For the text-containing cell, return its midpoint in (X, Y) coordinate format. 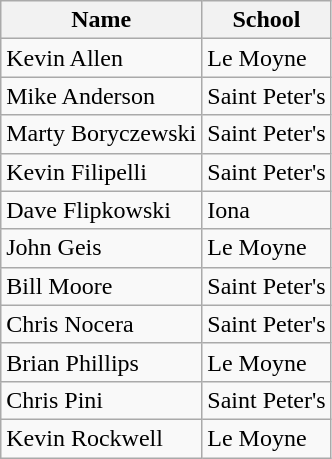
Chris Nocera (102, 324)
Name (102, 20)
Marty Boryczewski (102, 134)
Brian Phillips (102, 362)
School (266, 20)
John Geis (102, 248)
Bill Moore (102, 286)
Chris Pini (102, 400)
Kevin Filipelli (102, 172)
Dave Flipkowski (102, 210)
Iona (266, 210)
Kevin Rockwell (102, 438)
Mike Anderson (102, 96)
Kevin Allen (102, 58)
